Scan for the cell matching the given text and deliver its [X, Y] coordinate at center. 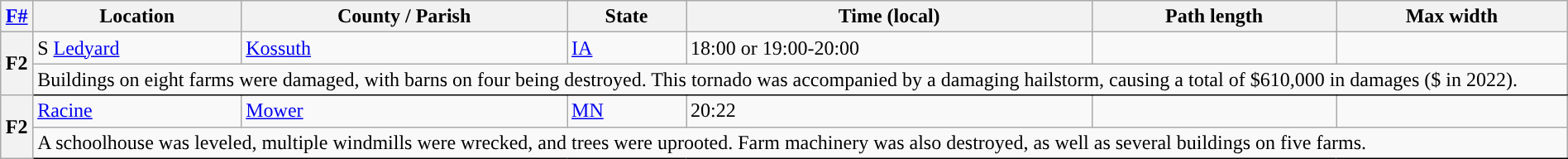
Path length [1214, 17]
Racine [137, 111]
S Ledyard [137, 48]
F# [17, 17]
Location [137, 17]
20:22 [890, 111]
IA [627, 48]
County / Parish [404, 17]
Kossuth [404, 48]
Time (local) [890, 17]
18:00 or 19:00-20:00 [890, 48]
MN [627, 111]
State [627, 17]
Mower [404, 111]
Max width [1452, 17]
